Return the (X, Y) coordinate for the center point of the cell that contains the specified text.  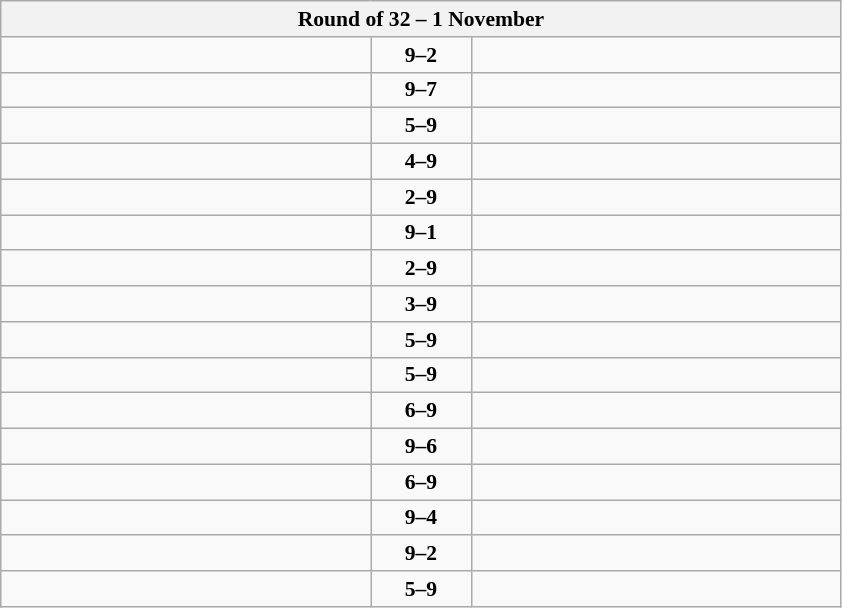
9–6 (421, 447)
9–7 (421, 90)
4–9 (421, 162)
3–9 (421, 304)
Round of 32 – 1 November (421, 19)
9–1 (421, 233)
9–4 (421, 518)
